Provide the (x, y) coordinate of the cell's center where the given text is located.  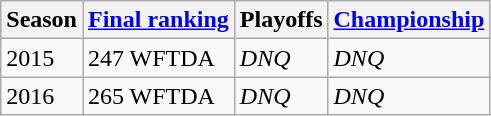
247 WFTDA (158, 58)
265 WFTDA (158, 96)
Playoffs (281, 20)
2015 (42, 58)
Season (42, 20)
Championship (409, 20)
Final ranking (158, 20)
2016 (42, 96)
